Return the [x, y] coordinate for the center point of the cell that contains the specified text.  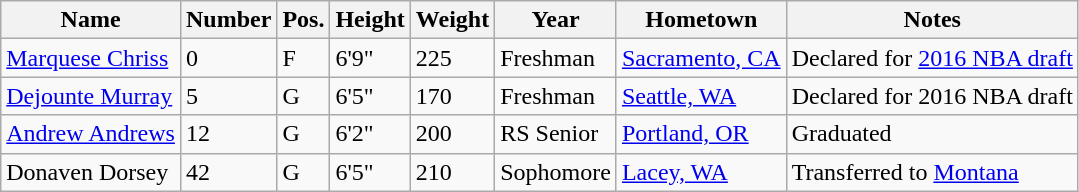
Sophomore [556, 172]
210 [452, 172]
200 [452, 134]
Dejounte Murray [91, 96]
0 [228, 58]
Pos. [304, 20]
Marquese Chriss [91, 58]
Number [228, 20]
Name [91, 20]
Hometown [701, 20]
Transferred to Montana [932, 172]
Donaven Dorsey [91, 172]
Weight [452, 20]
6'2" [370, 134]
Seattle, WA [701, 96]
Portland, OR [701, 134]
12 [228, 134]
Year [556, 20]
Notes [932, 20]
6'9" [370, 58]
5 [228, 96]
Height [370, 20]
Andrew Andrews [91, 134]
170 [452, 96]
Lacey, WA [701, 172]
42 [228, 172]
Graduated [932, 134]
RS Senior [556, 134]
Sacramento, CA [701, 58]
225 [452, 58]
F [304, 58]
